For the text-containing cell, return its midpoint in [x, y] coordinate format. 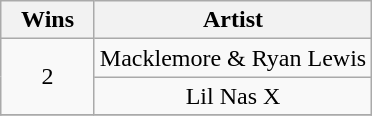
Macklemore & Ryan Lewis [232, 58]
2 [48, 77]
Lil Nas X [232, 96]
Wins [48, 20]
Artist [232, 20]
